Scan for the cell matching the given text and deliver its (x, y) coordinate at center. 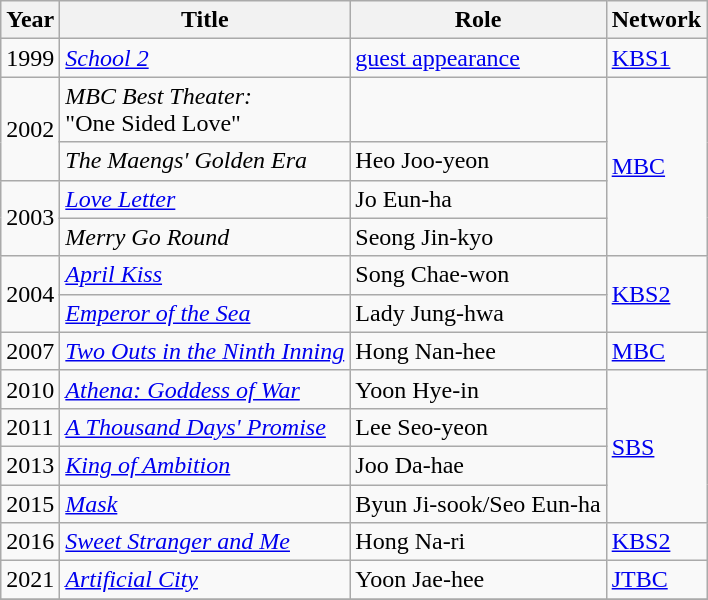
Byun Ji-sook/Seo Eun-ha (478, 503)
Role (478, 20)
2002 (30, 128)
A Thousand Days' Promise (205, 427)
Yoon Jae-hee (478, 580)
KBS1 (656, 58)
2016 (30, 542)
2015 (30, 503)
Yoon Hye-in (478, 389)
JTBC (656, 580)
Two Outs in the Ninth Inning (205, 351)
Jo Eun-ha (478, 199)
Title (205, 20)
Heo Joo-yeon (478, 161)
2011 (30, 427)
SBS (656, 446)
Seong Jin-kyo (478, 237)
Year (30, 20)
2003 (30, 218)
2021 (30, 580)
Love Letter (205, 199)
Hong Na-ri (478, 542)
2004 (30, 294)
Athena: Goddess of War (205, 389)
Lee Seo-yeon (478, 427)
The Maengs' Golden Era (205, 161)
guest appearance (478, 58)
Lady Jung-hwa (478, 313)
Joo Da-hae (478, 465)
April Kiss (205, 275)
MBC Best Theater:"One Sided Love" (205, 110)
Merry Go Round (205, 237)
2010 (30, 389)
2007 (30, 351)
Network (656, 20)
School 2 (205, 58)
Sweet Stranger and Me (205, 542)
Song Chae-won (478, 275)
2013 (30, 465)
Mask (205, 503)
1999 (30, 58)
King of Ambition (205, 465)
Emperor of the Sea (205, 313)
Artificial City (205, 580)
Hong Nan-hee (478, 351)
